Return the [X, Y] coordinate for the center point of the cell that contains the specified text.  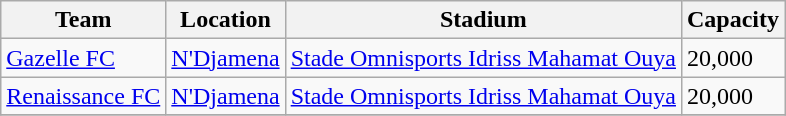
Renaissance FC [84, 96]
Stadium [483, 20]
Gazelle FC [84, 58]
Location [226, 20]
Capacity [732, 20]
Team [84, 20]
